From the cell containing the given text, extract its center point as [X, Y] coordinate. 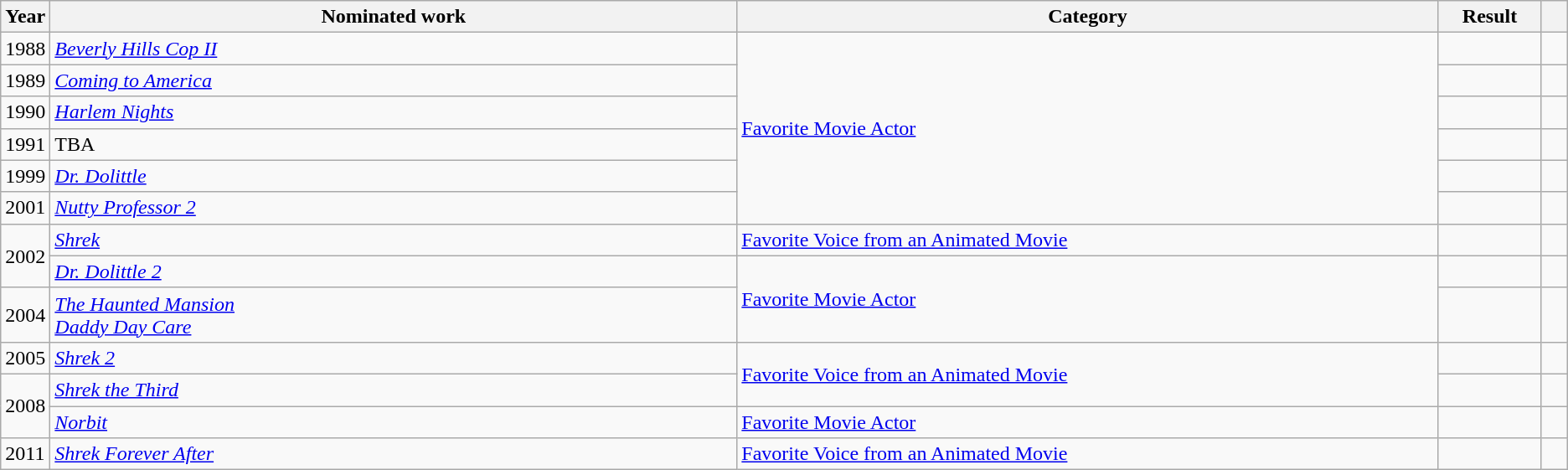
2011 [25, 454]
Coming to America [394, 80]
Shrek the Third [394, 390]
1988 [25, 49]
2005 [25, 358]
Dr. Dolittle [394, 176]
2002 [25, 256]
2001 [25, 208]
1999 [25, 176]
Nutty Professor 2 [394, 208]
2004 [25, 315]
Shrek [394, 240]
2008 [25, 405]
Shrek 2 [394, 358]
1990 [25, 112]
Dr. Dolittle 2 [394, 271]
Result [1489, 17]
Category [1087, 17]
Beverly Hills Cop II [394, 49]
Year [25, 17]
The Haunted MansionDaddy Day Care [394, 315]
Nominated work [394, 17]
Harlem Nights [394, 112]
TBA [394, 144]
1991 [25, 144]
Norbit [394, 421]
Shrek Forever After [394, 454]
1989 [25, 80]
